Detect which cell encompasses the target text, then output its (x, y) center coordinate. 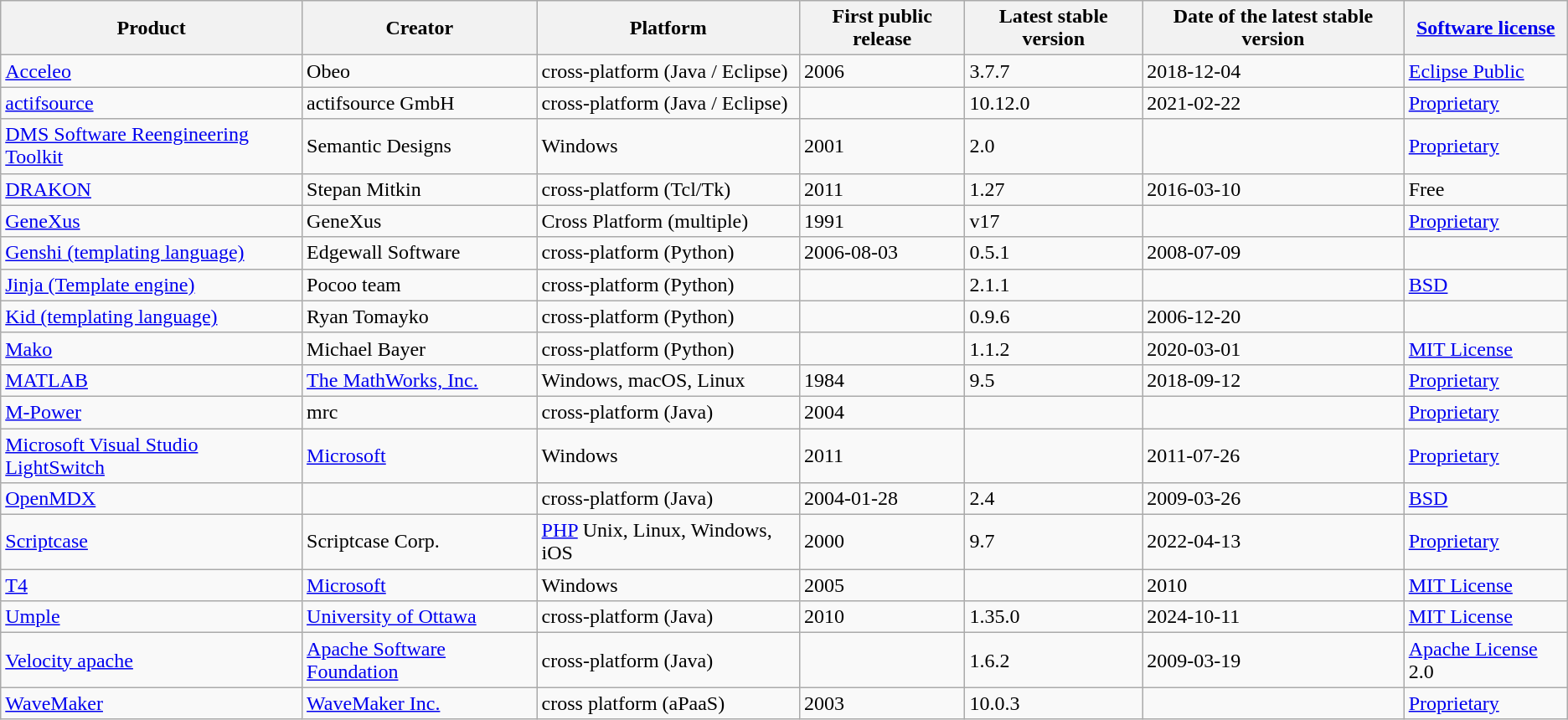
WaveMaker (152, 703)
2009-03-26 (1273, 499)
0.5.1 (1054, 253)
2.4 (1054, 499)
Scriptcase (152, 543)
cross platform (aPaaS) (668, 703)
3.7.7 (1054, 71)
1.1.2 (1054, 348)
2020-03-01 (1273, 348)
1.27 (1054, 189)
2018-09-12 (1273, 380)
2022-04-13 (1273, 543)
Obeo (420, 71)
2006 (881, 71)
2.0 (1054, 146)
2000 (881, 543)
OpenMDX (152, 499)
1991 (881, 221)
2003 (881, 703)
Stepan Mitkin (420, 189)
2011-07-26 (1273, 455)
9.7 (1054, 543)
2021-02-22 (1273, 103)
First public release (881, 28)
1.6.2 (1054, 660)
The MathWorks, Inc. (420, 380)
Semantic Designs (420, 146)
2008-07-09 (1273, 253)
2.1.1 (1054, 285)
Date of the latest stable version (1273, 28)
Windows, macOS, Linux (668, 380)
cross-platform (Tcl/Tk) (668, 189)
Creator (420, 28)
Eclipse Public (1486, 71)
Mako (152, 348)
1984 (881, 380)
DRAKON (152, 189)
Free (1486, 189)
PHP Unix, Linux, Windows, iOS (668, 543)
9.5 (1054, 380)
Genshi (templating language) (152, 253)
WaveMaker Inc. (420, 703)
2004-01-28 (881, 499)
10.12.0 (1054, 103)
1.35.0 (1054, 617)
Kid (templating language) (152, 316)
University of Ottawa (420, 617)
Scriptcase Corp. (420, 543)
Cross Platform (multiple) (668, 221)
Microsoft Visual Studio LightSwitch (152, 455)
2009-03-19 (1273, 660)
2004 (881, 412)
2024-10-11 (1273, 617)
Umple (152, 617)
10.0.3 (1054, 703)
0.9.6 (1054, 316)
mrc (420, 412)
2006-12-20 (1273, 316)
Software license (1486, 28)
T4 (152, 585)
MATLAB (152, 380)
Apache Software Foundation (420, 660)
DMS Software Reengineering Toolkit (152, 146)
Acceleo (152, 71)
Pocoo team (420, 285)
2001 (881, 146)
actifsource GmbH (420, 103)
actifsource (152, 103)
Latest stable version (1054, 28)
Jinja (Template engine) (152, 285)
M-Power (152, 412)
2005 (881, 585)
v17 (1054, 221)
Product (152, 28)
Michael Bayer (420, 348)
2018-12-04 (1273, 71)
Ryan Tomayko (420, 316)
2016-03-10 (1273, 189)
Edgewall Software (420, 253)
Platform (668, 28)
Velocity apache (152, 660)
Apache License 2.0 (1486, 660)
2006-08-03 (881, 253)
